From the cell containing the given text, extract its center point as [x, y] coordinate. 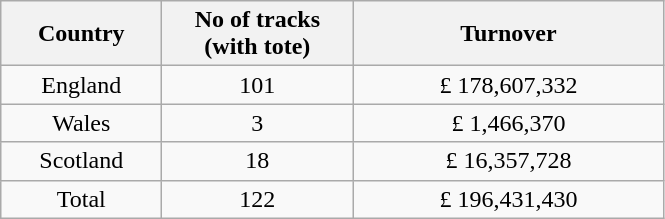
122 [258, 199]
£ 16,357,728 [508, 161]
3 [258, 123]
18 [258, 161]
Country [82, 34]
£ 1,466,370 [508, 123]
£ 178,607,332 [508, 85]
101 [258, 85]
Total [82, 199]
England [82, 85]
Wales [82, 123]
£ 196,431,430 [508, 199]
Turnover [508, 34]
No of tracks(with tote) [258, 34]
Scotland [82, 161]
